Output the (x, y) coordinate of the center of the cell containing the given text.  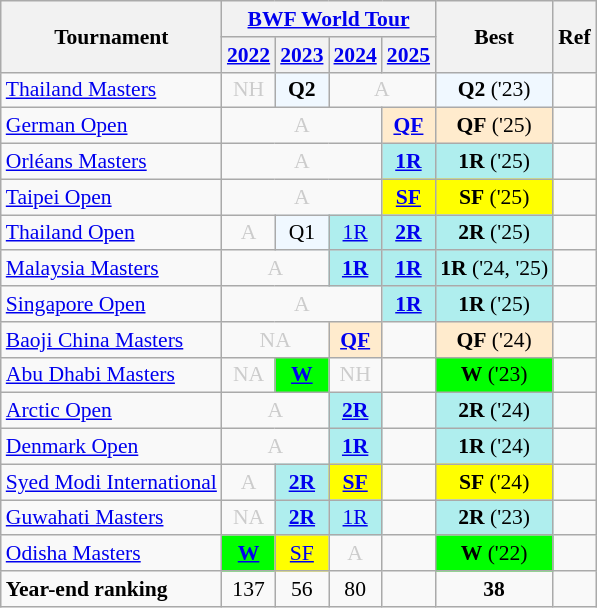
80 (354, 589)
Taipei Open (112, 197)
SF ('25) (494, 197)
1R ('24, '25) (494, 269)
2025 (408, 55)
137 (248, 589)
W ('22) (494, 554)
BWF World Tour (328, 19)
2R ('25) (494, 233)
German Open (112, 126)
2R ('24) (494, 411)
Malaysia Masters (112, 269)
Year-end ranking (112, 589)
QF ('25) (494, 126)
QF ('24) (494, 340)
Guwahati Masters (112, 518)
2022 (248, 55)
W ('23) (494, 375)
56 (302, 589)
Ref (574, 36)
2024 (354, 55)
Q2 ('23) (494, 90)
Denmark Open (112, 447)
Arctic Open (112, 411)
Tournament (112, 36)
Singapore Open (112, 304)
Thailand Open (112, 233)
38 (494, 589)
Orléans Masters (112, 162)
Abu Dhabi Masters (112, 375)
Baoji China Masters (112, 340)
2023 (302, 55)
Odisha Masters (112, 554)
SF ('24) (494, 482)
Q2 (302, 90)
Q1 (302, 233)
Thailand Masters (112, 90)
Best (494, 36)
Syed Modi International (112, 482)
2R ('23) (494, 518)
1R ('24) (494, 447)
